Capture the cell that displays the provided text and extract its (X, Y) central coordinate. 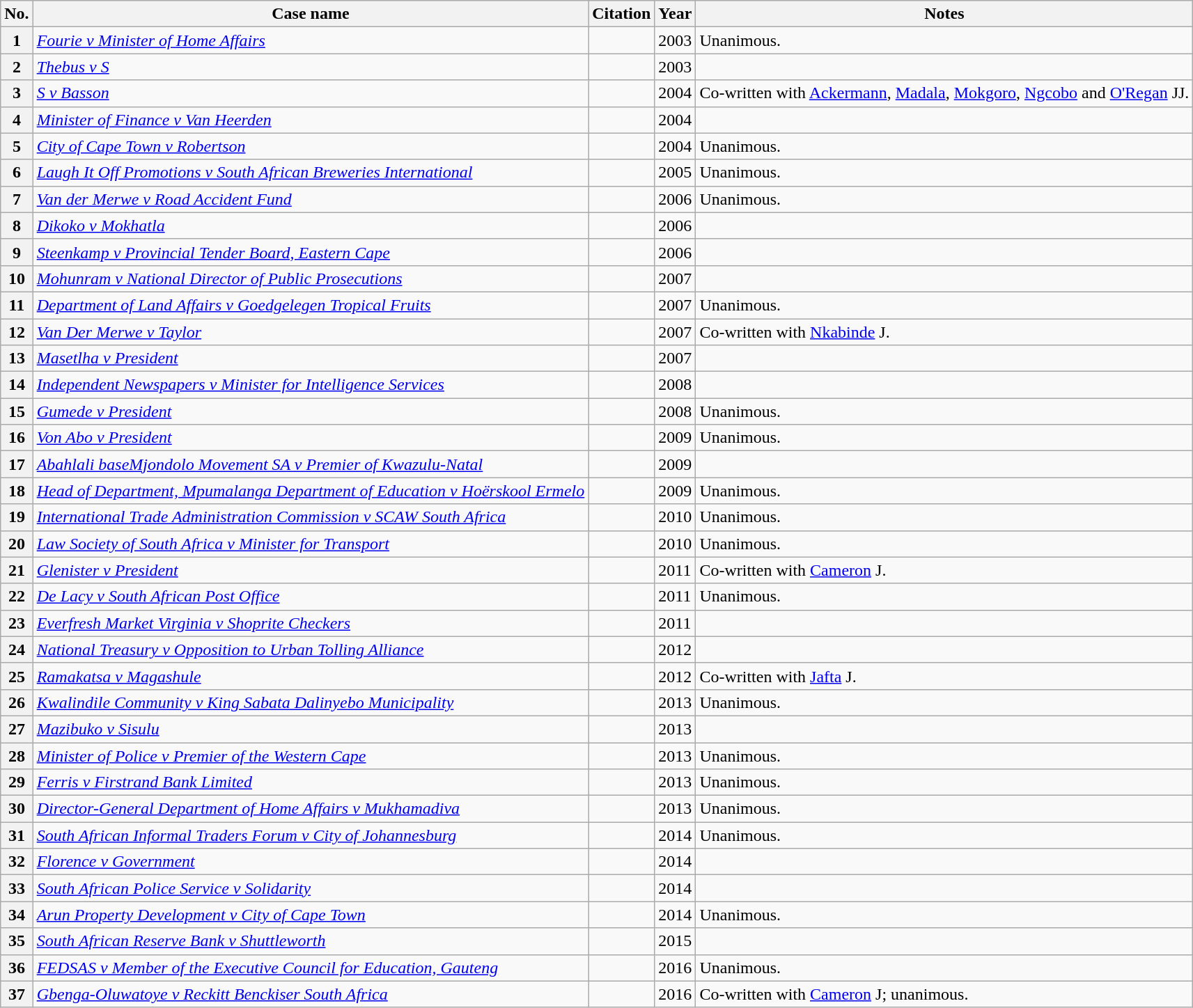
Co-written with Ackermann, Madala, Mokgoro, Ngcobo and O'Regan JJ. (944, 93)
Ferris v Firstrand Bank Limited (311, 782)
4 (17, 120)
25 (17, 676)
Everfresh Market Virginia v Shoprite Checkers (311, 623)
Case name (311, 14)
S v Basson (311, 93)
17 (17, 464)
Thebus v S (311, 67)
Co-written with Jafta J. (944, 676)
South African Informal Traders Forum v City of Johannesburg (311, 835)
11 (17, 305)
No. (17, 14)
Co-written with Cameron J; unanimous. (944, 994)
Notes (944, 14)
De Lacy v South African Post Office (311, 597)
International Trade Administration Commission v SCAW South Africa (311, 517)
Dikoko v Mokhatla (311, 226)
Mohunram v National Director of Public Prosecutions (311, 278)
Department of Land Affairs v Goedgelegen Tropical Fruits (311, 305)
Van der Merwe v Road Accident Fund (311, 199)
29 (17, 782)
26 (17, 702)
Minister of Finance v Van Heerden (311, 120)
16 (17, 438)
32 (17, 862)
7 (17, 199)
33 (17, 888)
Florence v Government (311, 862)
5 (17, 146)
34 (17, 915)
14 (17, 385)
23 (17, 623)
Law Society of South Africa v Minister for Transport (311, 544)
Independent Newspapers v Minister for Intelligence Services (311, 385)
Ramakatsa v Magashule (311, 676)
South African Police Service v Solidarity (311, 888)
Co-written with Cameron J. (944, 570)
Steenkamp v Provincial Tender Board, Eastern Cape (311, 252)
Van Der Merwe v Taylor (311, 332)
Gbenga-Oluwatoye v Reckitt Benckiser South Africa (311, 994)
Masetlha v President (311, 359)
Director-General Department of Home Affairs v Mukhamadiva (311, 809)
37 (17, 994)
36 (17, 968)
South African Reserve Bank v Shuttleworth (311, 941)
18 (17, 491)
3 (17, 93)
1 (17, 40)
12 (17, 332)
City of Cape Town v Robertson (311, 146)
Abahlali baseMjondolo Movement SA v Premier of Kwazulu-Natal (311, 464)
8 (17, 226)
20 (17, 544)
9 (17, 252)
28 (17, 755)
10 (17, 278)
2015 (676, 941)
Year (676, 14)
27 (17, 729)
Co-written with Nkabinde J. (944, 332)
Mazibuko v Sisulu (311, 729)
35 (17, 941)
Arun Property Development v City of Cape Town (311, 915)
30 (17, 809)
National Treasury v Opposition to Urban Tolling Alliance (311, 649)
Von Abo v President (311, 438)
6 (17, 173)
31 (17, 835)
22 (17, 597)
Minister of Police v Premier of the Western Cape (311, 755)
FEDSAS v Member of the Executive Council for Education, Gauteng (311, 968)
Gumede v President (311, 411)
Glenister v President (311, 570)
19 (17, 517)
13 (17, 359)
Kwalindile Community v King Sabata Dalinyebo Municipality (311, 702)
15 (17, 411)
Fourie v Minister of Home Affairs (311, 40)
Laugh It Off Promotions v South African Breweries International (311, 173)
2005 (676, 173)
24 (17, 649)
Head of Department, Mpumalanga Department of Education v Hoërskool Ermelo (311, 491)
Citation (621, 14)
21 (17, 570)
2 (17, 67)
